Determine the [X, Y] coordinate at the center of the cell enclosing the given text.  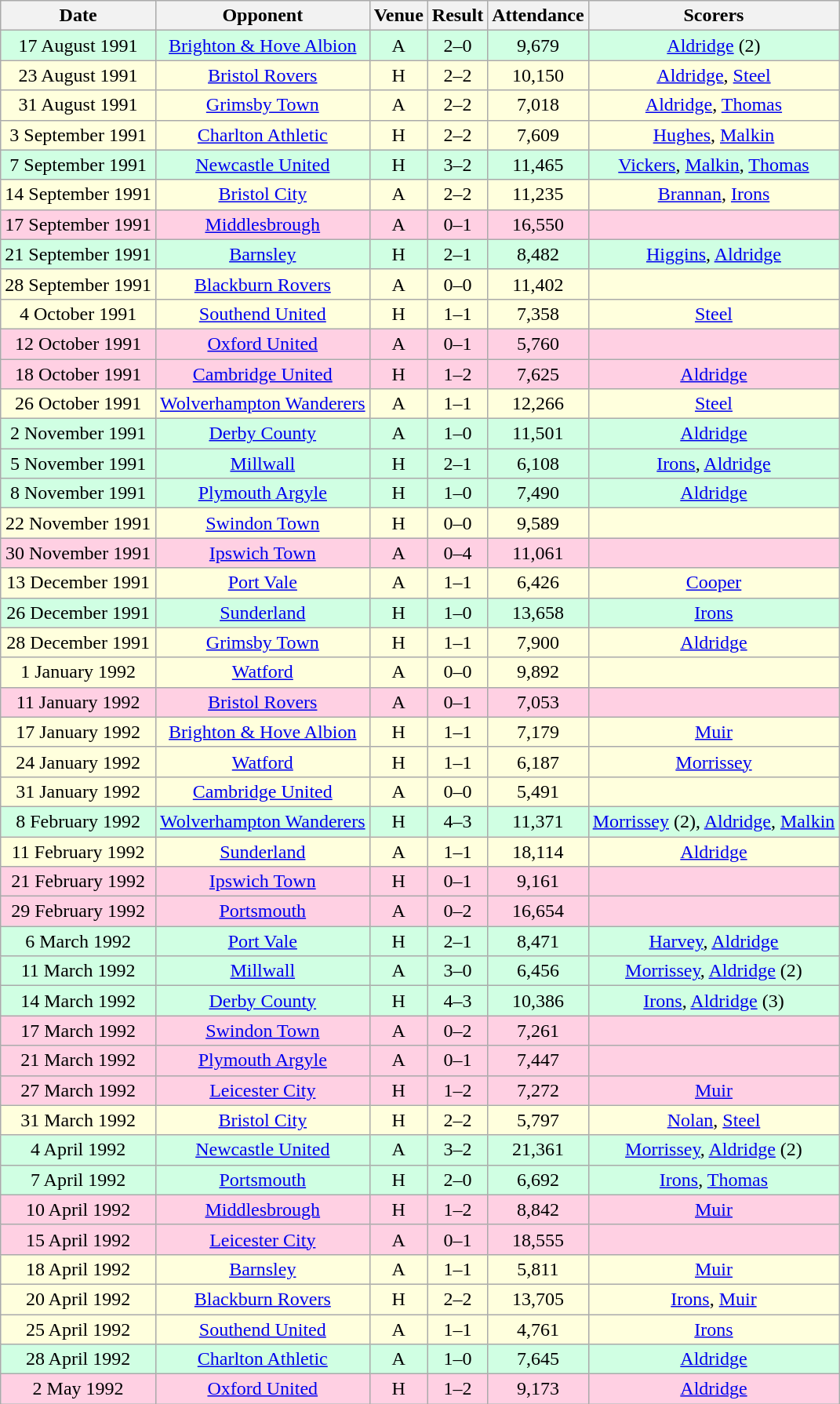
8 February 1992 [78, 821]
13,658 [538, 613]
4 October 1991 [78, 314]
Irons, Muir [714, 1299]
21,361 [538, 1150]
11,402 [538, 284]
26 December 1991 [78, 613]
14 March 1992 [78, 1001]
12,266 [538, 404]
28 December 1991 [78, 642]
7,018 [538, 105]
11,235 [538, 195]
27 March 1992 [78, 1090]
8,471 [538, 941]
8 November 1991 [78, 493]
0–4 [457, 553]
Irons, Aldridge (3) [714, 1001]
17 March 1992 [78, 1031]
11,465 [538, 165]
17 August 1991 [78, 45]
5,811 [538, 1269]
18 April 1992 [78, 1269]
6,187 [538, 762]
11 January 1992 [78, 702]
7,490 [538, 493]
3–0 [457, 971]
31 January 1992 [78, 791]
25 April 1992 [78, 1329]
15 April 1992 [78, 1239]
10,386 [538, 1001]
Result [457, 16]
14 September 1991 [78, 195]
Vickers, Malkin, Thomas [714, 165]
12 October 1991 [78, 344]
1 January 1992 [78, 672]
Harvey, Aldridge [714, 941]
7 September 1991 [78, 165]
7,645 [538, 1359]
22 November 1991 [78, 523]
Aldridge, Steel [714, 75]
29 February 1992 [78, 911]
17 January 1992 [78, 732]
13 December 1991 [78, 583]
18,555 [538, 1239]
Nolan, Steel [714, 1120]
21 September 1991 [78, 254]
31 March 1992 [78, 1120]
10,150 [538, 75]
4,761 [538, 1329]
5,491 [538, 791]
Date [78, 16]
7 April 1992 [78, 1180]
18 October 1991 [78, 374]
7,900 [538, 642]
7,272 [538, 1090]
21 March 1992 [78, 1060]
9,161 [538, 882]
16,654 [538, 911]
5 November 1991 [78, 464]
7,053 [538, 702]
6,426 [538, 583]
Higgins, Aldridge [714, 254]
5,760 [538, 344]
5,797 [538, 1120]
7,358 [538, 314]
9,679 [538, 45]
10 April 1992 [78, 1209]
Irons, Aldridge [714, 464]
28 April 1992 [78, 1359]
7,625 [538, 374]
16,550 [538, 224]
13,705 [538, 1299]
30 November 1991 [78, 553]
11 March 1992 [78, 971]
Hughes, Malkin [714, 135]
24 January 1992 [78, 762]
11,371 [538, 821]
7,609 [538, 135]
11,501 [538, 434]
7,261 [538, 1031]
11 February 1992 [78, 851]
6 March 1992 [78, 941]
Cooper [714, 583]
21 February 1992 [78, 882]
2 November 1991 [78, 434]
6,108 [538, 464]
8,482 [538, 254]
2 May 1992 [78, 1389]
26 October 1991 [78, 404]
Aldridge, Thomas [714, 105]
Brannan, Irons [714, 195]
Scorers [714, 16]
6,692 [538, 1180]
Aldridge (2) [714, 45]
31 August 1991 [78, 105]
11,061 [538, 553]
3 September 1991 [78, 135]
9,892 [538, 672]
9,589 [538, 523]
Venue [398, 16]
Morrissey (2), Aldridge, Malkin [714, 821]
28 September 1991 [78, 284]
23 August 1991 [78, 75]
7,179 [538, 732]
9,173 [538, 1389]
Morrissey [714, 762]
7,447 [538, 1060]
Irons, Thomas [714, 1180]
17 September 1991 [78, 224]
Attendance [538, 16]
20 April 1992 [78, 1299]
Opponent [262, 16]
4 April 1992 [78, 1150]
6,456 [538, 971]
8,842 [538, 1209]
18,114 [538, 851]
